Detect which cell encompasses the target text, then output its (x, y) center coordinate. 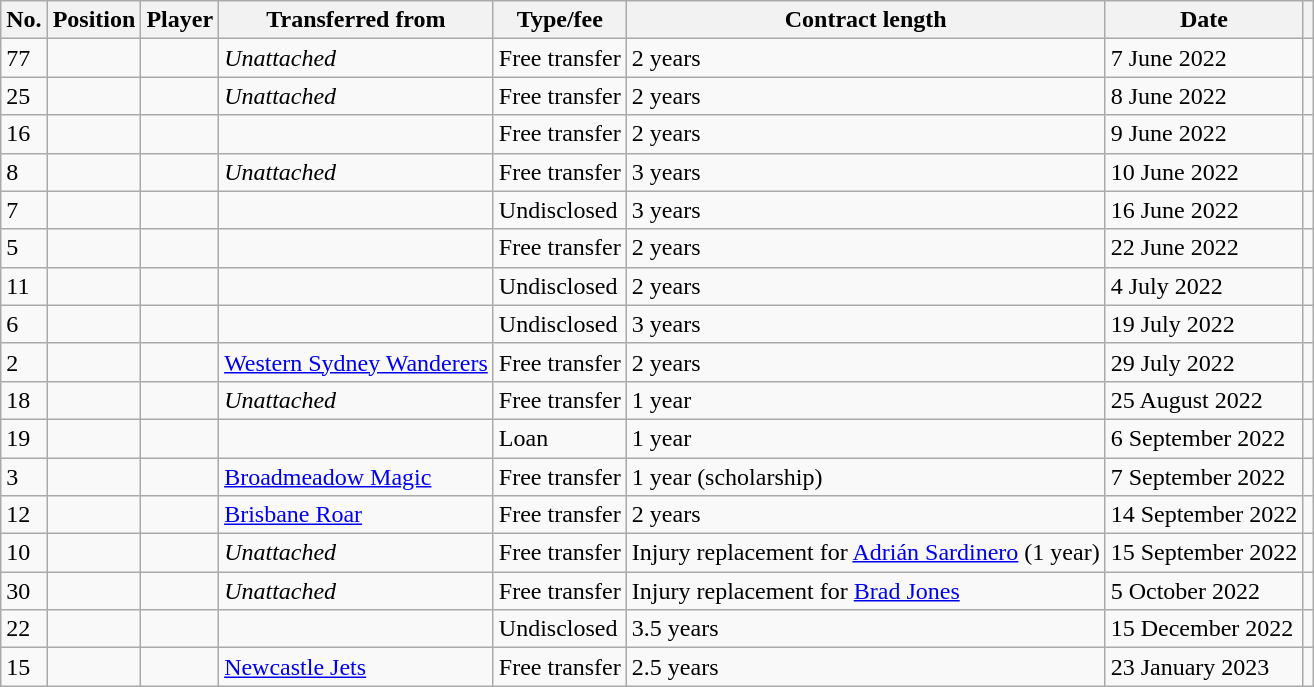
19 July 2022 (1204, 324)
Broadmeadow Magic (356, 477)
1 year (scholarship) (866, 477)
Transferred from (356, 20)
Type/fee (560, 20)
6 September 2022 (1204, 438)
3 (24, 477)
4 July 2022 (1204, 286)
2 (24, 362)
6 (24, 324)
14 September 2022 (1204, 515)
16 (24, 134)
9 June 2022 (1204, 134)
Player (180, 20)
12 (24, 515)
Contract length (866, 20)
25 August 2022 (1204, 400)
11 (24, 286)
7 (24, 210)
15 September 2022 (1204, 553)
18 (24, 400)
8 (24, 172)
Position (94, 20)
Injury replacement for Brad Jones (866, 591)
22 (24, 629)
19 (24, 438)
23 January 2023 (1204, 667)
77 (24, 58)
Date (1204, 20)
5 (24, 248)
5 October 2022 (1204, 591)
15 (24, 667)
7 September 2022 (1204, 477)
29 July 2022 (1204, 362)
Loan (560, 438)
10 June 2022 (1204, 172)
Newcastle Jets (356, 667)
No. (24, 20)
Western Sydney Wanderers (356, 362)
25 (24, 96)
22 June 2022 (1204, 248)
3.5 years (866, 629)
16 June 2022 (1204, 210)
7 June 2022 (1204, 58)
Brisbane Roar (356, 515)
15 December 2022 (1204, 629)
8 June 2022 (1204, 96)
Injury replacement for Adrián Sardinero (1 year) (866, 553)
10 (24, 553)
30 (24, 591)
2.5 years (866, 667)
